Extract the (X, Y) coordinate from the center of the cell holding the provided text.  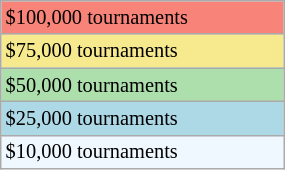
$10,000 tournaments (142, 152)
$75,000 tournaments (142, 51)
$50,000 tournaments (142, 85)
$100,000 tournaments (142, 17)
$25,000 tournaments (142, 118)
